Extract the (x, y) coordinate from the center of the cell holding the provided text.  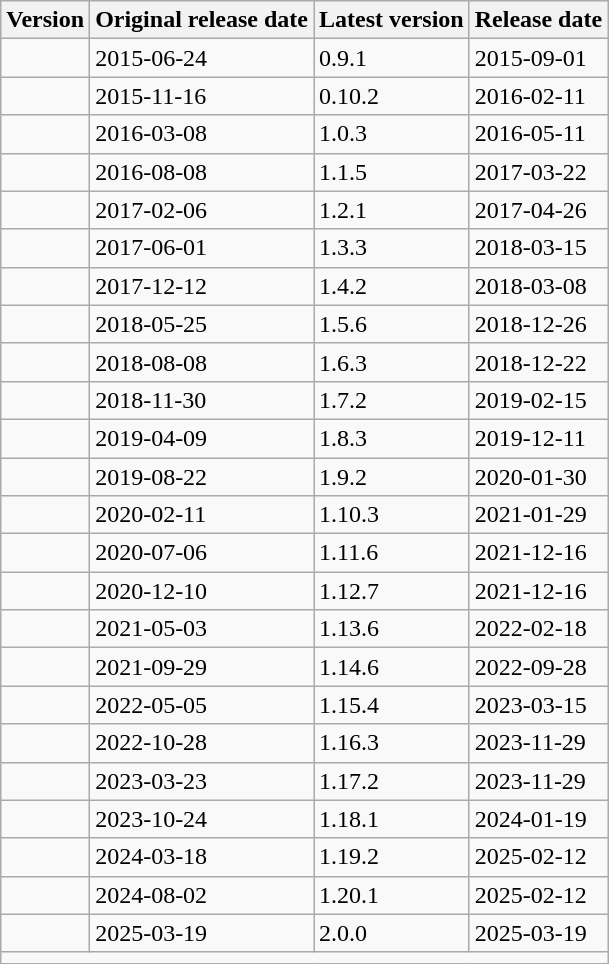
2021-09-29 (202, 667)
Original release date (202, 20)
1.19.2 (392, 857)
1.16.3 (392, 743)
2018-03-08 (538, 286)
2022-02-18 (538, 629)
1.4.2 (392, 286)
2024-03-18 (202, 857)
2024-01-19 (538, 819)
2017-06-01 (202, 248)
2023-10-24 (202, 819)
2022-05-05 (202, 705)
1.12.7 (392, 591)
2019-12-11 (538, 438)
2020-07-06 (202, 553)
2020-12-10 (202, 591)
2020-02-11 (202, 515)
2018-11-30 (202, 400)
2018-12-26 (538, 324)
1.9.2 (392, 477)
2018-03-15 (538, 248)
2019-08-22 (202, 477)
Version (46, 20)
1.7.2 (392, 400)
0.10.2 (392, 96)
2018-08-08 (202, 362)
1.6.3 (392, 362)
1.1.5 (392, 172)
2017-12-12 (202, 286)
2019-04-09 (202, 438)
2021-01-29 (538, 515)
2023-03-15 (538, 705)
1.0.3 (392, 134)
1.3.3 (392, 248)
2017-02-06 (202, 210)
2015-11-16 (202, 96)
2.0.0 (392, 933)
2016-03-08 (202, 134)
2017-04-26 (538, 210)
2023-03-23 (202, 781)
2017-03-22 (538, 172)
2021-05-03 (202, 629)
1.18.1 (392, 819)
1.14.6 (392, 667)
1.11.6 (392, 553)
2015-09-01 (538, 58)
1.5.6 (392, 324)
1.2.1 (392, 210)
Release date (538, 20)
1.15.4 (392, 705)
0.9.1 (392, 58)
2016-05-11 (538, 134)
2019-02-15 (538, 400)
1.17.2 (392, 781)
1.8.3 (392, 438)
1.13.6 (392, 629)
2022-09-28 (538, 667)
1.10.3 (392, 515)
2024-08-02 (202, 895)
2018-05-25 (202, 324)
2020-01-30 (538, 477)
2016-08-08 (202, 172)
1.20.1 (392, 895)
2016-02-11 (538, 96)
2022-10-28 (202, 743)
2015-06-24 (202, 58)
2018-12-22 (538, 362)
Latest version (392, 20)
